From the cell containing the given text, extract its center point as [x, y] coordinate. 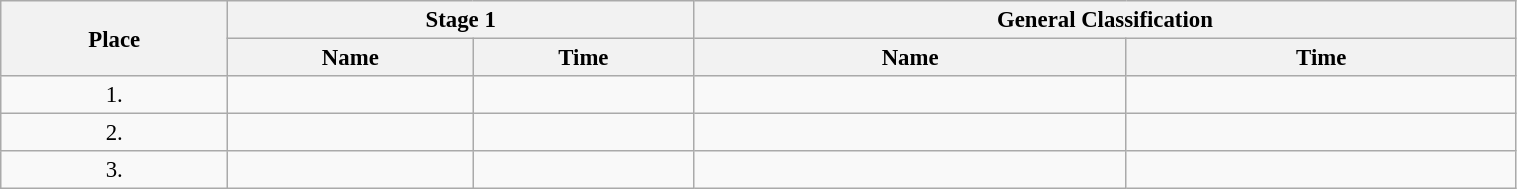
3. [114, 170]
Place [114, 38]
2. [114, 133]
1. [114, 95]
Stage 1 [461, 20]
General Classification [1105, 20]
